Locate the cell with the specified text and output its (x, y) center coordinate. 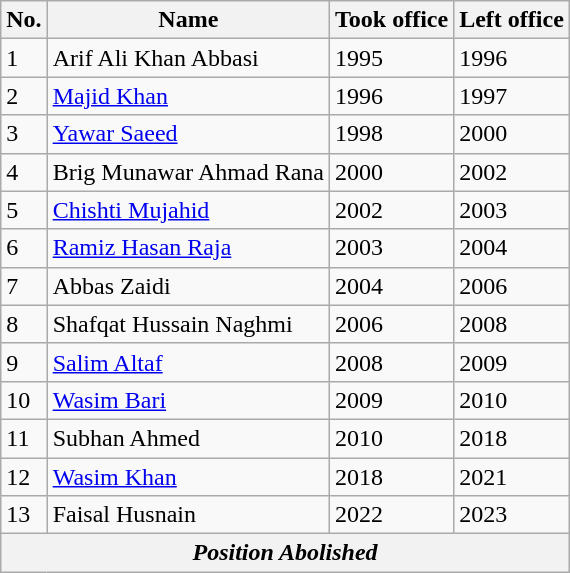
Ramiz Hasan Raja (188, 248)
1998 (392, 134)
7 (24, 286)
Position Abolished (286, 553)
6 (24, 248)
Shafqat Hussain Naghmi (188, 324)
1997 (512, 96)
10 (24, 400)
2023 (512, 515)
13 (24, 515)
Took office (392, 20)
Wasim Bari (188, 400)
2 (24, 96)
Abbas Zaidi (188, 286)
No. (24, 20)
2022 (392, 515)
Name (188, 20)
Faisal Husnain (188, 515)
Left office (512, 20)
12 (24, 477)
3 (24, 134)
Salim Altaf (188, 362)
1 (24, 58)
Brig Munawar Ahmad Rana (188, 172)
Yawar Saeed (188, 134)
Subhan Ahmed (188, 438)
8 (24, 324)
4 (24, 172)
Majid Khan (188, 96)
2021 (512, 477)
1995 (392, 58)
Wasim Khan (188, 477)
5 (24, 210)
Arif Ali Khan Abbasi (188, 58)
9 (24, 362)
Chishti Mujahid (188, 210)
11 (24, 438)
